Identify which cell holds the provided text, then report its [x, y] central coordinate. 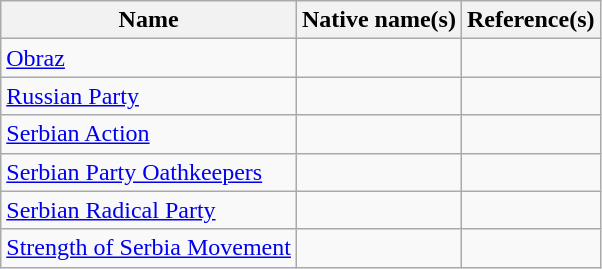
Obraz [149, 58]
Serbian Action [149, 134]
Strength of Serbia Movement [149, 248]
Serbian Party Oathkeepers [149, 172]
Reference(s) [530, 20]
Russian Party [149, 96]
Serbian Radical Party [149, 210]
Name [149, 20]
Native name(s) [378, 20]
